Return [X, Y] of the center of cell containing provided text 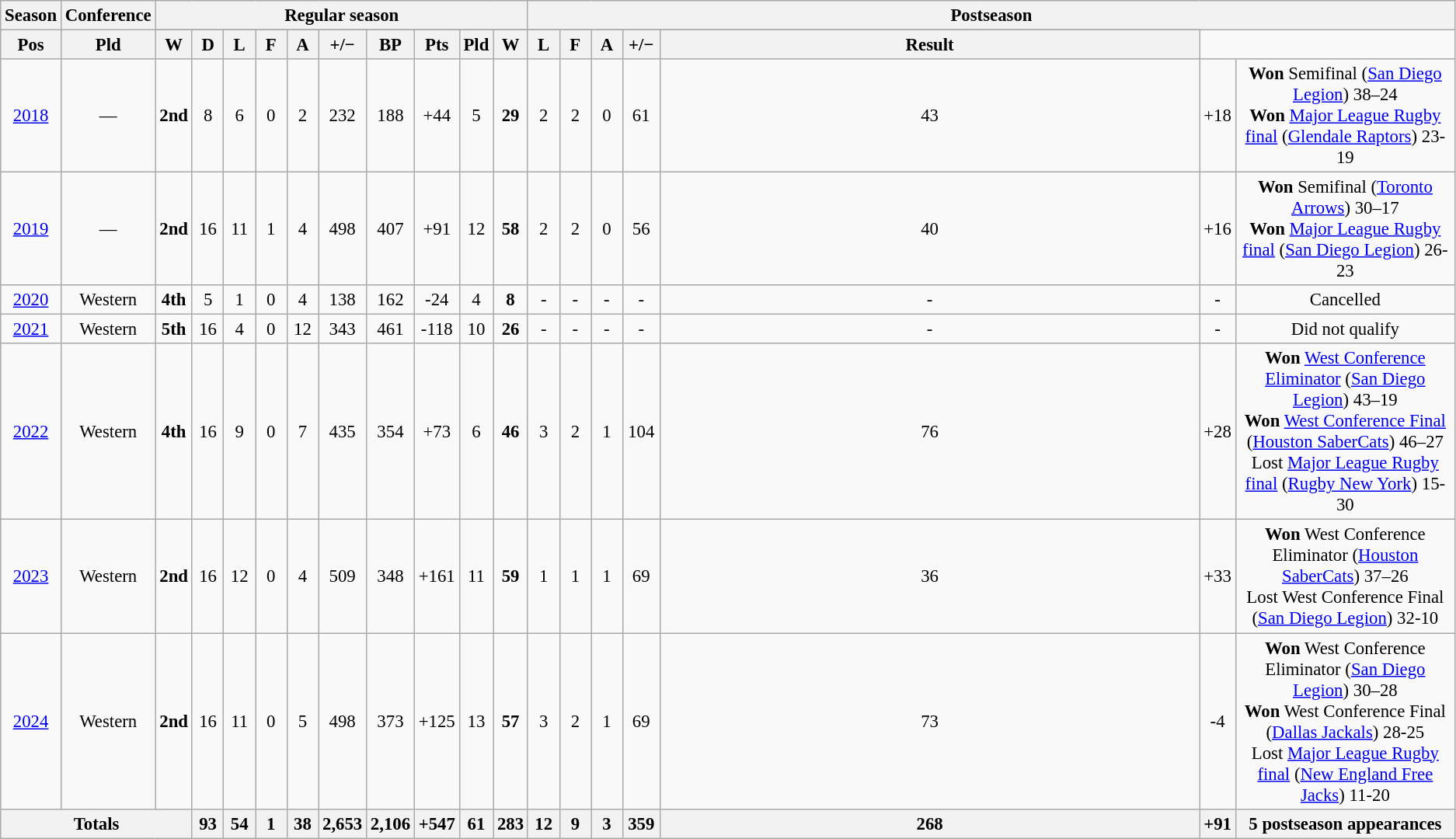
2024 [31, 721]
-24 [437, 300]
2022 [31, 432]
Pts [437, 45]
40 [929, 229]
BP [391, 45]
373 [391, 721]
Won West Conference Eliminator (Houston SaberCats) 37–26 Lost West Conference Final (San Diego Legion) 32-10 [1345, 576]
+16 [1217, 229]
104 [641, 432]
461 [391, 329]
Cancelled [1345, 300]
Pos [31, 45]
59 [511, 576]
Did not qualify [1345, 329]
2020 [31, 300]
10 [476, 329]
343 [343, 329]
2018 [31, 116]
Result [929, 45]
2019 [31, 229]
359 [641, 823]
5th [174, 329]
Regular season [342, 16]
188 [391, 116]
43 [929, 116]
Conference [108, 16]
407 [391, 229]
76 [929, 432]
58 [511, 229]
232 [343, 116]
2,653 [343, 823]
+161 [437, 576]
+44 [437, 116]
+33 [1217, 576]
Won Semifinal (San Diego Legion) 38–24 Won Major League Rugby final (Glendale Raptors) 23-19 [1345, 116]
+125 [437, 721]
+28 [1217, 432]
54 [239, 823]
57 [511, 721]
138 [343, 300]
Totals [96, 823]
+547 [437, 823]
46 [511, 432]
Postseason [991, 16]
+18 [1217, 116]
38 [303, 823]
73 [929, 721]
29 [511, 116]
13 [476, 721]
2023 [31, 576]
Season [31, 16]
2021 [31, 329]
+73 [437, 432]
283 [511, 823]
7 [303, 432]
56 [641, 229]
162 [391, 300]
D [208, 45]
2,106 [391, 823]
36 [929, 576]
268 [929, 823]
509 [343, 576]
5 postseason appearances [1345, 823]
Won Semifinal (Toronto Arrows) 30–17 Won Major League Rugby final (San Diego Legion) 26-23 [1345, 229]
-118 [437, 329]
93 [208, 823]
-4 [1217, 721]
354 [391, 432]
348 [391, 576]
435 [343, 432]
26 [511, 329]
